Identify which cell holds the provided text, then report its [x, y] central coordinate. 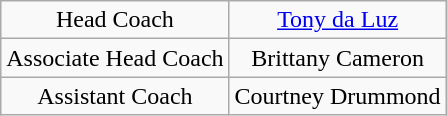
Tony da Luz [338, 20]
Assistant Coach [115, 96]
Brittany Cameron [338, 58]
Courtney Drummond [338, 96]
Associate Head Coach [115, 58]
Head Coach [115, 20]
